Return the (X, Y) coordinate for the center point of the cell that contains the specified text.  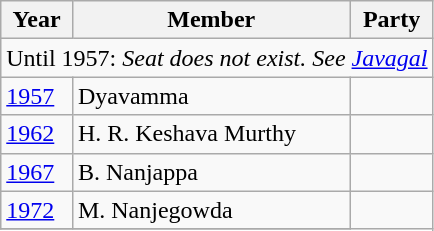
Year (37, 20)
Until 1957: Seat does not exist. See Javagal (217, 58)
M. Nanjegowda (211, 210)
B. Nanjappa (211, 172)
1962 (37, 134)
H. R. Keshava Murthy (211, 134)
Member (211, 20)
Party (392, 20)
1972 (37, 210)
1957 (37, 96)
1967 (37, 172)
Dyavamma (211, 96)
